Scan for the cell matching the given text and deliver its [X, Y] coordinate at center. 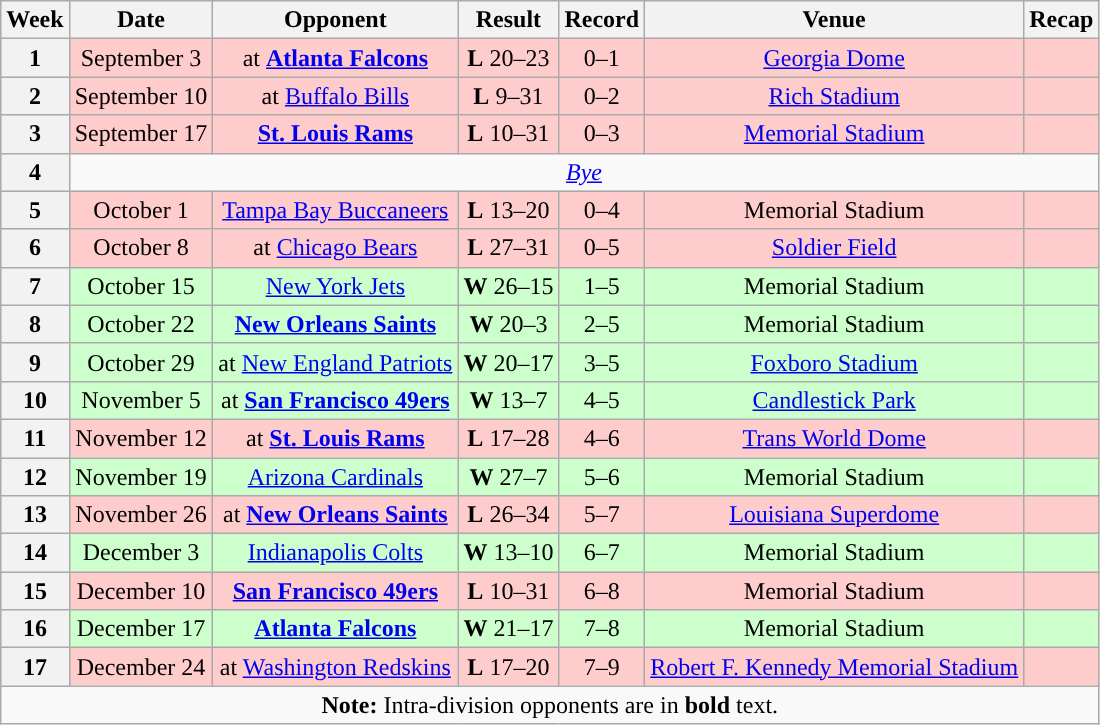
4–5 [602, 400]
October 1 [141, 210]
at St. Louis Rams [336, 438]
L 17–20 [508, 667]
1 [35, 58]
L 20–23 [508, 58]
9 [35, 362]
L 26–34 [508, 515]
at Atlanta Falcons [336, 58]
September 17 [141, 134]
L 13–20 [508, 210]
0–3 [602, 134]
7–9 [602, 667]
0–2 [602, 96]
Bye [584, 172]
Venue [834, 20]
December 24 [141, 667]
September 3 [141, 58]
7 [35, 286]
December 17 [141, 629]
15 [35, 591]
Indianapolis Colts [336, 553]
6–7 [602, 553]
6–8 [602, 591]
at Buffalo Bills [336, 96]
at New Orleans Saints [336, 515]
5 [35, 210]
Note: Intra-division opponents are in bold text. [550, 705]
San Francisco 49ers [336, 591]
October 8 [141, 248]
Record [602, 20]
at San Francisco 49ers [336, 400]
November 26 [141, 515]
September 10 [141, 96]
November 5 [141, 400]
W 20–17 [508, 362]
Result [508, 20]
5–7 [602, 515]
8 [35, 324]
Opponent [336, 20]
16 [35, 629]
3 [35, 134]
Robert F. Kennedy Memorial Stadium [834, 667]
17 [35, 667]
L 9–31 [508, 96]
0–1 [602, 58]
Rich Stadium [834, 96]
4 [35, 172]
W 20–3 [508, 324]
Soldier Field [834, 248]
3–5 [602, 362]
13 [35, 515]
Date [141, 20]
November 12 [141, 438]
October 15 [141, 286]
Arizona Cardinals [336, 477]
Atlanta Falcons [336, 629]
12 [35, 477]
7–8 [602, 629]
0–4 [602, 210]
11 [35, 438]
October 22 [141, 324]
November 19 [141, 477]
at Chicago Bears [336, 248]
14 [35, 553]
New Orleans Saints [336, 324]
December 10 [141, 591]
New York Jets [336, 286]
Georgia Dome [834, 58]
Foxboro Stadium [834, 362]
Tampa Bay Buccaneers [336, 210]
W 13–7 [508, 400]
at New England Patriots [336, 362]
10 [35, 400]
W 13–10 [508, 553]
Louisiana Superdome [834, 515]
4–6 [602, 438]
W 21–17 [508, 629]
2–5 [602, 324]
Trans World Dome [834, 438]
5–6 [602, 477]
October 29 [141, 362]
Candlestick Park [834, 400]
1–5 [602, 286]
St. Louis Rams [336, 134]
at Washington Redskins [336, 667]
L 17–28 [508, 438]
6 [35, 248]
0–5 [602, 248]
Week [35, 20]
Recap [1062, 20]
W 27–7 [508, 477]
December 3 [141, 553]
L 27–31 [508, 248]
W 26–15 [508, 286]
2 [35, 96]
